For the text-containing cell, return its midpoint in [X, Y] coordinate format. 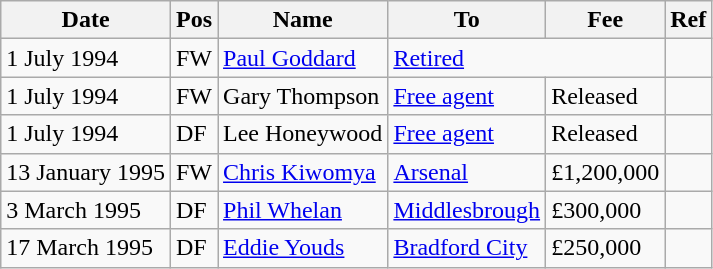
Lee Honeywood [303, 134]
3 March 1995 [86, 210]
To [467, 20]
Paul Goddard [303, 58]
Chris Kiwomya [303, 172]
£1,200,000 [606, 172]
Gary Thompson [303, 96]
£300,000 [606, 210]
Eddie Youds [303, 248]
Fee [606, 20]
Ref [688, 20]
Date [86, 20]
Retired [526, 58]
Arsenal [467, 172]
Name [303, 20]
£250,000 [606, 248]
13 January 1995 [86, 172]
Pos [194, 20]
Middlesbrough [467, 210]
17 March 1995 [86, 248]
Bradford City [467, 248]
Phil Whelan [303, 210]
